Output the (X, Y) coordinate of the center of the cell containing the given text.  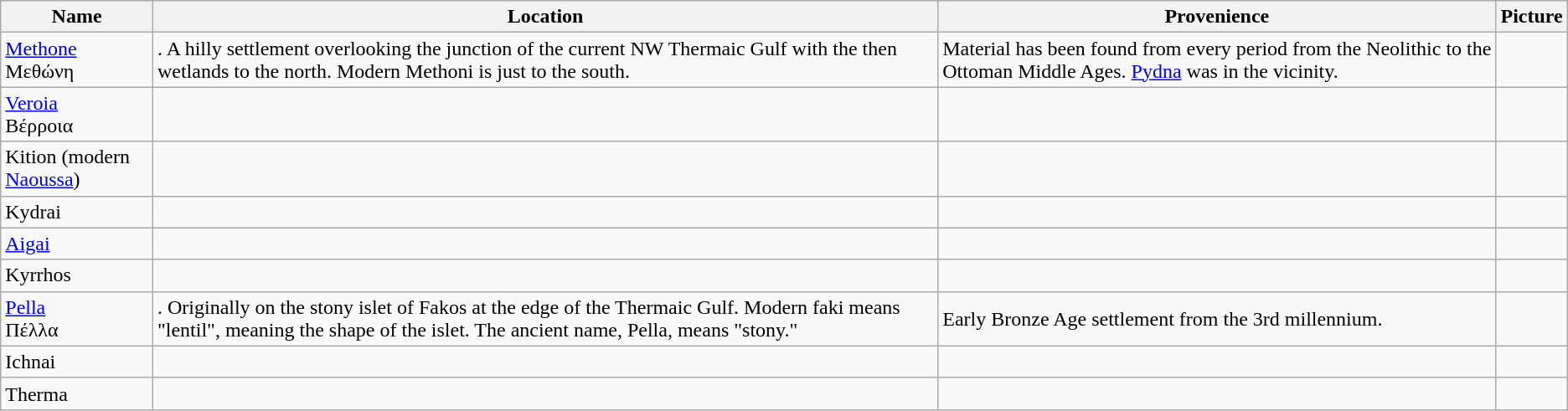
Kydrai (77, 212)
Picture (1531, 17)
Name (77, 17)
VeroiaΒέρροια (77, 114)
Provenience (1217, 17)
Ichnai (77, 362)
MethoneΜεθώνη (77, 60)
Location (544, 17)
Kyrrhos (77, 275)
Therma (77, 393)
Material has been found from every period from the Neolithic to the Ottoman Middle Ages. Pydna was in the vicinity. (1217, 60)
Aigai (77, 244)
Early Bronze Age settlement from the 3rd millennium. (1217, 318)
Kition (modern Naoussa) (77, 169)
PellaΠέλλα (77, 318)
